Search for the cell housing the specified text and yield its [X, Y] center coordinate. 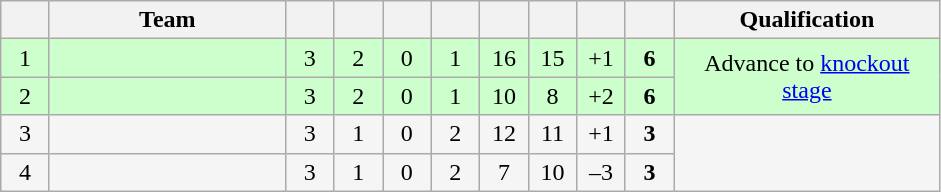
Advance to knockout stage [807, 77]
15 [552, 58]
–3 [602, 172]
8 [552, 96]
16 [504, 58]
12 [504, 134]
Qualification [807, 20]
7 [504, 172]
11 [552, 134]
Team [167, 20]
4 [26, 172]
+2 [602, 96]
